Search for the cell housing the specified text and yield its [x, y] center coordinate. 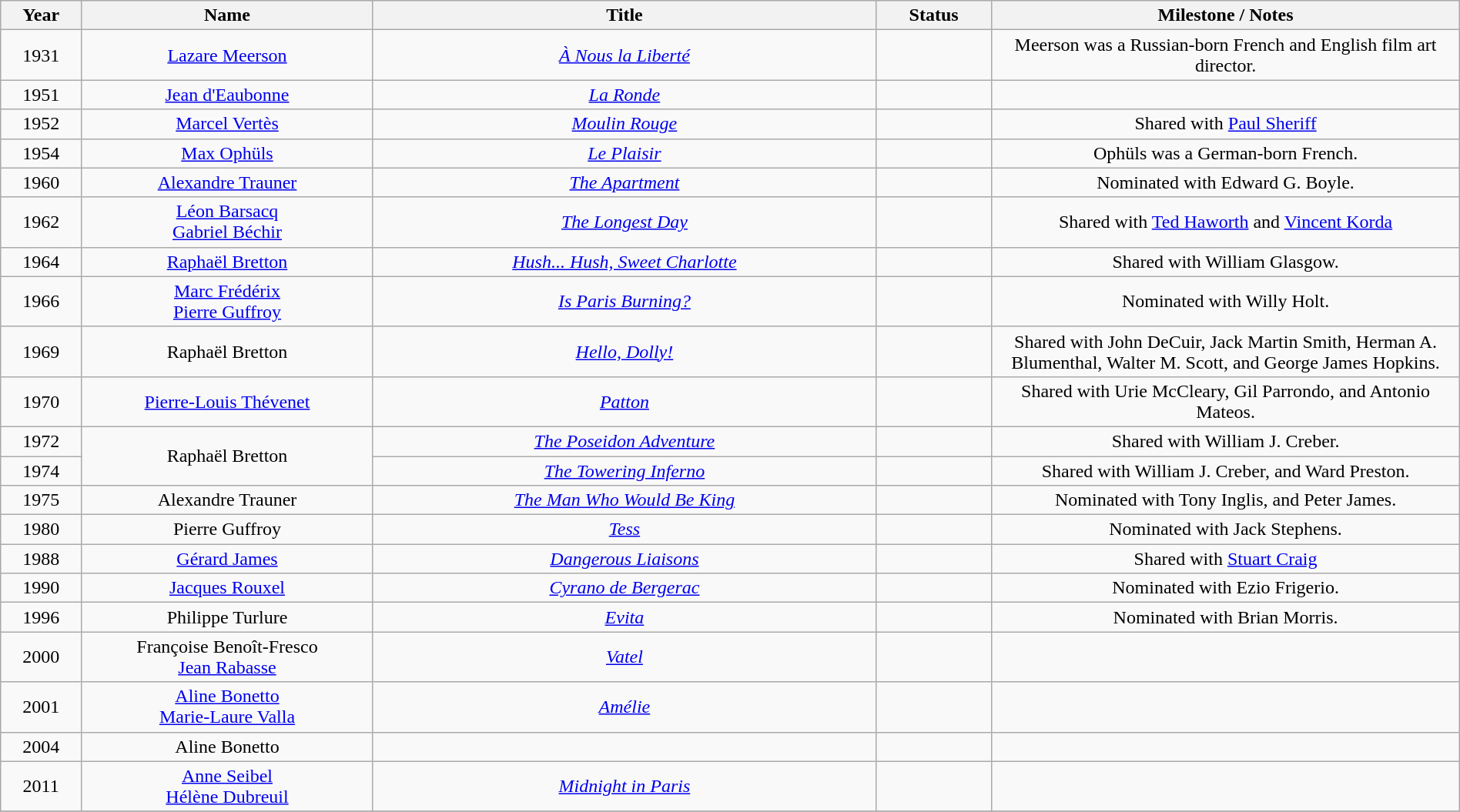
Nominated with Brian Morris. [1226, 617]
Nominated with Willy Holt. [1226, 302]
Philippe Turlure [228, 617]
Aline BonettoMarie-Laure Valla [228, 707]
Jean d'Eaubonne [228, 95]
Midnight in Paris [624, 787]
Shared with William Glasgow. [1226, 262]
1954 [42, 153]
Léon BarsacqGabriel Béchir [228, 222]
Name [228, 15]
1969 [42, 351]
1952 [42, 124]
The Apartment [624, 182]
1951 [42, 95]
Tess [624, 530]
Dangerous Liaisons [624, 559]
Shared with Urie McCleary, Gil Parrondo, and Antonio Mateos. [1226, 402]
Shared with Ted Haworth and Vincent Korda [1226, 222]
The Towering Inferno [624, 470]
Shared with William J. Creber. [1226, 441]
Pierre Guffroy [228, 530]
Moulin Rouge [624, 124]
The Man Who Would Be King [624, 500]
Aline Bonetto [228, 747]
Hello, Dolly! [624, 351]
Françoise Benoît-FrescoJean Rabasse [228, 657]
Title [624, 15]
Meerson was a Russian-born French and English film art director. [1226, 55]
2004 [42, 747]
1964 [42, 262]
2001 [42, 707]
Amélie [624, 707]
Jacques Rouxel [228, 588]
1980 [42, 530]
Lazare Meerson [228, 55]
Nominated with Edward G. Boyle. [1226, 182]
1974 [42, 470]
La Ronde [624, 95]
Nominated with Ezio Frigerio. [1226, 588]
Anne SeibelHélène Dubreuil [228, 787]
1990 [42, 588]
Is Paris Burning? [624, 302]
Ophüls was a German-born French. [1226, 153]
2011 [42, 787]
Shared with Stuart Craig [1226, 559]
Gérard James [228, 559]
Evita [624, 617]
1970 [42, 402]
Cyrano de Bergerac [624, 588]
1962 [42, 222]
Milestone / Notes [1226, 15]
Le Plaisir [624, 153]
Marc FrédérixPierre Guffroy [228, 302]
Shared with John DeCuir, Jack Martin Smith, Herman A. Blumenthal, Walter M. Scott, and George James Hopkins. [1226, 351]
Nominated with Tony Inglis, and Peter James. [1226, 500]
2000 [42, 657]
1960 [42, 182]
Year [42, 15]
Shared with William J. Creber, and Ward Preston. [1226, 470]
Marcel Vertès [228, 124]
Vatel [624, 657]
1988 [42, 559]
Max Ophüls [228, 153]
Hush... Hush, Sweet Charlotte [624, 262]
Nominated with Jack Stephens. [1226, 530]
À Nous la Liberté [624, 55]
1975 [42, 500]
Patton [624, 402]
The Longest Day [624, 222]
1972 [42, 441]
The Poseidon Adventure [624, 441]
1966 [42, 302]
1931 [42, 55]
Pierre-Louis Thévenet [228, 402]
Shared with Paul Sheriff [1226, 124]
Status [933, 15]
1996 [42, 617]
